Identify which cell holds the provided text, then report its [X, Y] central coordinate. 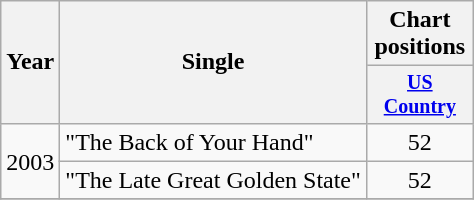
Year [30, 62]
Chart positions [420, 34]
US Country [420, 94]
"The Late Great Golden State" [214, 180]
2003 [30, 161]
Single [214, 62]
"The Back of Your Hand" [214, 142]
